Output the [x, y] coordinate of the center of the cell containing the given text.  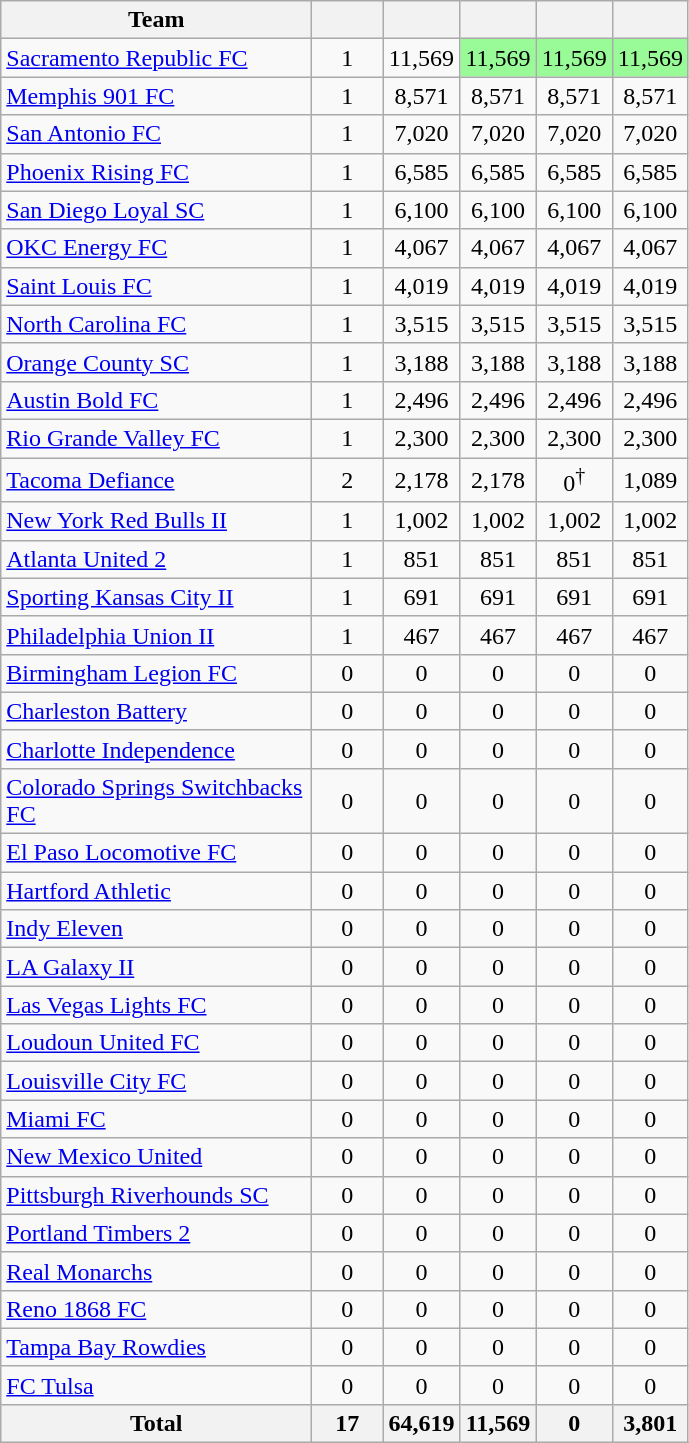
Team [156, 20]
San Diego Loyal SC [156, 210]
Pittsburgh Riverhounds SC [156, 1195]
Charleston Battery [156, 711]
Portland Timbers 2 [156, 1233]
2 [348, 480]
Memphis 901 FC [156, 96]
1,089 [650, 480]
Real Monarchs [156, 1271]
Tacoma Defiance [156, 480]
64,619 [422, 1423]
Reno 1868 FC [156, 1309]
North Carolina FC [156, 324]
San Antonio FC [156, 134]
Phoenix Rising FC [156, 172]
Total [156, 1423]
Colorado Springs Switchbacks FC [156, 800]
Las Vegas Lights FC [156, 1005]
Saint Louis FC [156, 286]
Loudoun United FC [156, 1043]
0† [574, 480]
Rio Grande Valley FC [156, 438]
Miami FC [156, 1119]
Charlotte Independence [156, 749]
FC Tulsa [156, 1385]
New Mexico United [156, 1157]
Hartford Athletic [156, 891]
3,801 [650, 1423]
Austin Bold FC [156, 400]
El Paso Locomotive FC [156, 853]
17 [348, 1423]
Birmingham Legion FC [156, 673]
Tampa Bay Rowdies [156, 1347]
Louisville City FC [156, 1081]
Sacramento Republic FC [156, 58]
OKC Energy FC [156, 248]
LA Galaxy II [156, 967]
Sporting Kansas City II [156, 597]
Philadelphia Union II [156, 635]
New York Red Bulls II [156, 521]
Indy Eleven [156, 929]
Orange County SC [156, 362]
Atlanta United 2 [156, 559]
